Determine the (x, y) coordinate at the center of the cell enclosing the given text.  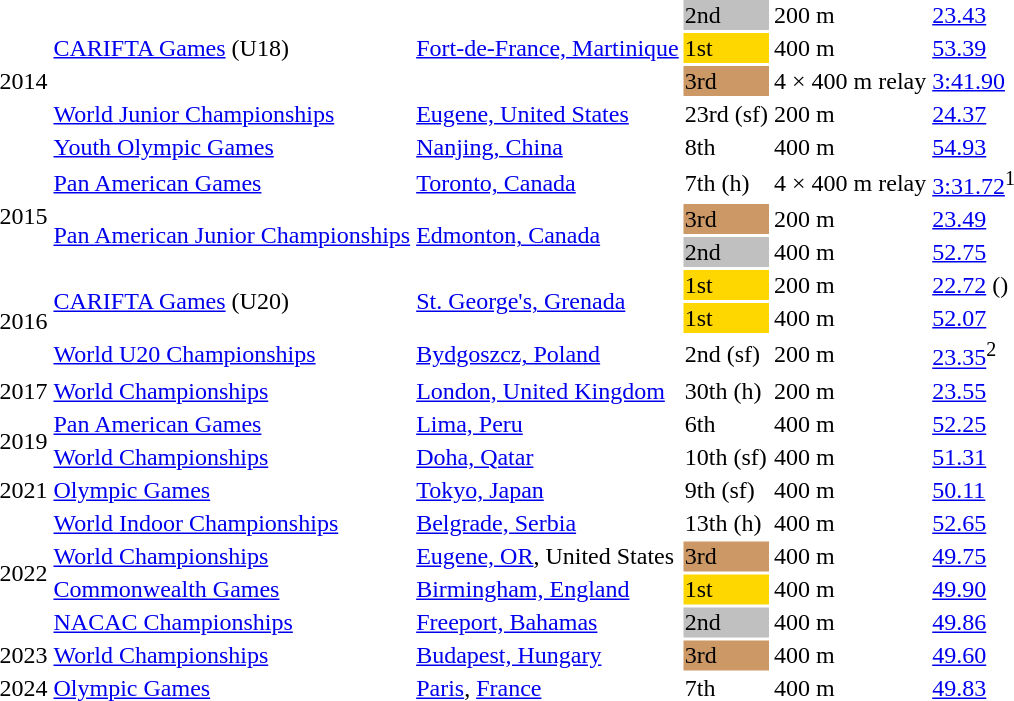
Toronto, Canada (548, 183)
6th (726, 424)
23rd (sf) (726, 114)
9th (sf) (726, 490)
St. George's, Grenada (548, 302)
World Junior Championships (232, 114)
Youth Olympic Games (232, 147)
Budapest, Hungary (548, 655)
2nd (sf) (726, 354)
CARIFTA Games (U18) (232, 48)
Bydgoszcz, Poland (548, 354)
8th (726, 147)
7th (h) (726, 183)
Lima, Peru (548, 424)
Pan American Junior Championships (232, 236)
Edmonton, Canada (548, 236)
CARIFTA Games (U20) (232, 302)
Doha, Qatar (548, 457)
Commonwealth Games (232, 589)
Tokyo, Japan (548, 490)
Olympic Games (232, 490)
Birmingham, England (548, 589)
Eugene, United States (548, 114)
Belgrade, Serbia (548, 523)
Fort-de-France, Martinique (548, 48)
13th (h) (726, 523)
30th (h) (726, 391)
Eugene, OR, United States (548, 556)
NACAC Championships (232, 622)
10th (sf) (726, 457)
Nanjing, China (548, 147)
World U20 Championships (232, 354)
Freeport, Bahamas (548, 622)
World Indoor Championships (232, 523)
London, United Kingdom (548, 391)
